Determine the (X, Y) coordinate at the center of the cell enclosing the given text.  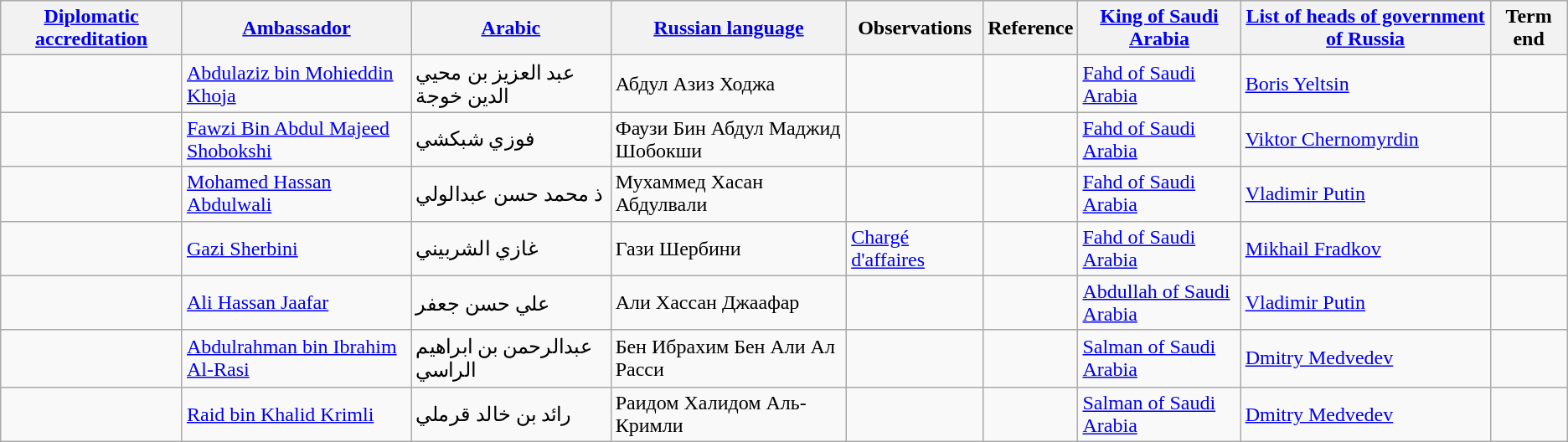
Раидом Халидом Аль-Кримли (729, 414)
Diplomatic accreditation (92, 28)
Mohamed Hassan Abdulwali (297, 194)
Abdulrahman bin Ibrahim Al-Rasi (297, 358)
Term end (1529, 28)
Абдул Азиз Ходжа (729, 84)
Arabic (511, 28)
Abdulaziz bin Mohieddin Khoja (297, 84)
Reference (1030, 28)
Mikhail Fradkov (1365, 248)
ذ محمد حسن عبدالولي (511, 194)
Гази Шербини (729, 248)
Али Хассан Джаафар (729, 303)
رائد بن خالد قرملي (511, 414)
Raid bin Khalid Krimli (297, 414)
Fawzi Bin Abdul Majeed Shobokshi (297, 139)
Мухаммед Хасан Абдулвали (729, 194)
Ali Hassan Jaafar (297, 303)
عبدالرحمن بن ابراهيم الراسي (511, 358)
Russian language (729, 28)
غازي الشربيني (511, 248)
King of Saudi Arabia (1159, 28)
Abdullah of Saudi Arabia (1159, 303)
عبد العزيز بن محيي الدين خوجة (511, 84)
Chargé d'affaires (915, 248)
Observations (915, 28)
Gazi Sherbini (297, 248)
Фаузи Бин Абдул Маджид Шобокши (729, 139)
فوزي شبكشي (511, 139)
Ambassador (297, 28)
Viktor Chernomyrdin (1365, 139)
List of heads of government of Russia (1365, 28)
علي حسن جعفر (511, 303)
Бен Ибрахим Бен Али Ал Расси (729, 358)
Boris Yeltsin (1365, 84)
